Pinpoint the cell where the given text exists, returning its [X, Y] midpoint coordinate. 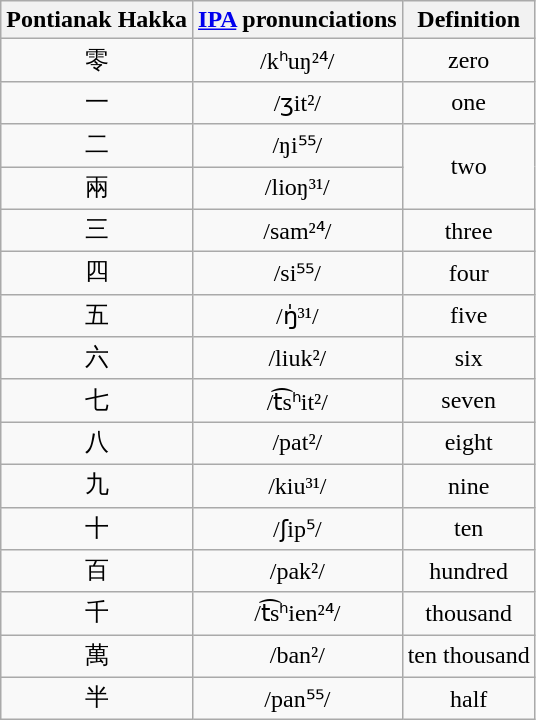
hundred [468, 572]
四 [97, 274]
three [468, 230]
five [468, 316]
七 [97, 400]
/ʒit²/ [298, 102]
/pan⁵⁵/ [298, 698]
Pontianak Hakka [97, 20]
千 [97, 614]
IPA pronunciations [298, 20]
/sam²⁴/ [298, 230]
十 [97, 528]
one [468, 102]
/kʰuŋ²⁴/ [298, 60]
/t͡sʰien²⁴/ [298, 614]
seven [468, 400]
六 [97, 358]
兩 [97, 188]
eight [468, 444]
/pat²/ [298, 444]
/si⁵⁵/ [298, 274]
/kiu³¹/ [298, 486]
ten thousand [468, 656]
/lioŋ³¹/ [298, 188]
half [468, 698]
/t͡sʰit²/ [298, 400]
/liuk²/ [298, 358]
/ʃip⁵/ [298, 528]
/ban²/ [298, 656]
ten [468, 528]
thousand [468, 614]
/ŋ̍³¹/ [298, 316]
五 [97, 316]
/ŋi⁵⁵/ [298, 146]
九 [97, 486]
Definition [468, 20]
zero [468, 60]
百 [97, 572]
nine [468, 486]
萬 [97, 656]
一 [97, 102]
零 [97, 60]
/pak²/ [298, 572]
two [468, 166]
八 [97, 444]
four [468, 274]
six [468, 358]
二 [97, 146]
半 [97, 698]
三 [97, 230]
